Search for the cell housing the specified text and yield its (X, Y) center coordinate. 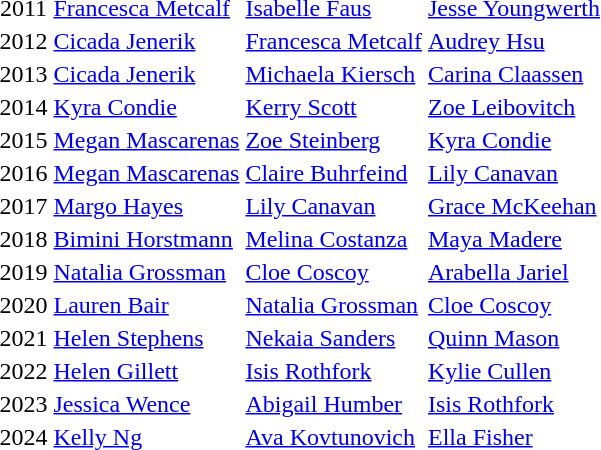
Claire Buhrfeind (334, 173)
Abigail Humber (334, 404)
Isis Rothfork (334, 371)
Kyra Condie (146, 107)
Jessica Wence (146, 404)
Lily Canavan (334, 206)
Helen Gillett (146, 371)
Melina Costanza (334, 239)
Michaela Kiersch (334, 74)
Francesca Metcalf (334, 41)
Nekaia Sanders (334, 338)
Bimini Horstmann (146, 239)
Helen Stephens (146, 338)
Kerry Scott (334, 107)
Cloe Coscoy (334, 272)
Lauren Bair (146, 305)
Zoe Steinberg (334, 140)
Margo Hayes (146, 206)
